Detect which cell encompasses the target text, then output its [X, Y] center coordinate. 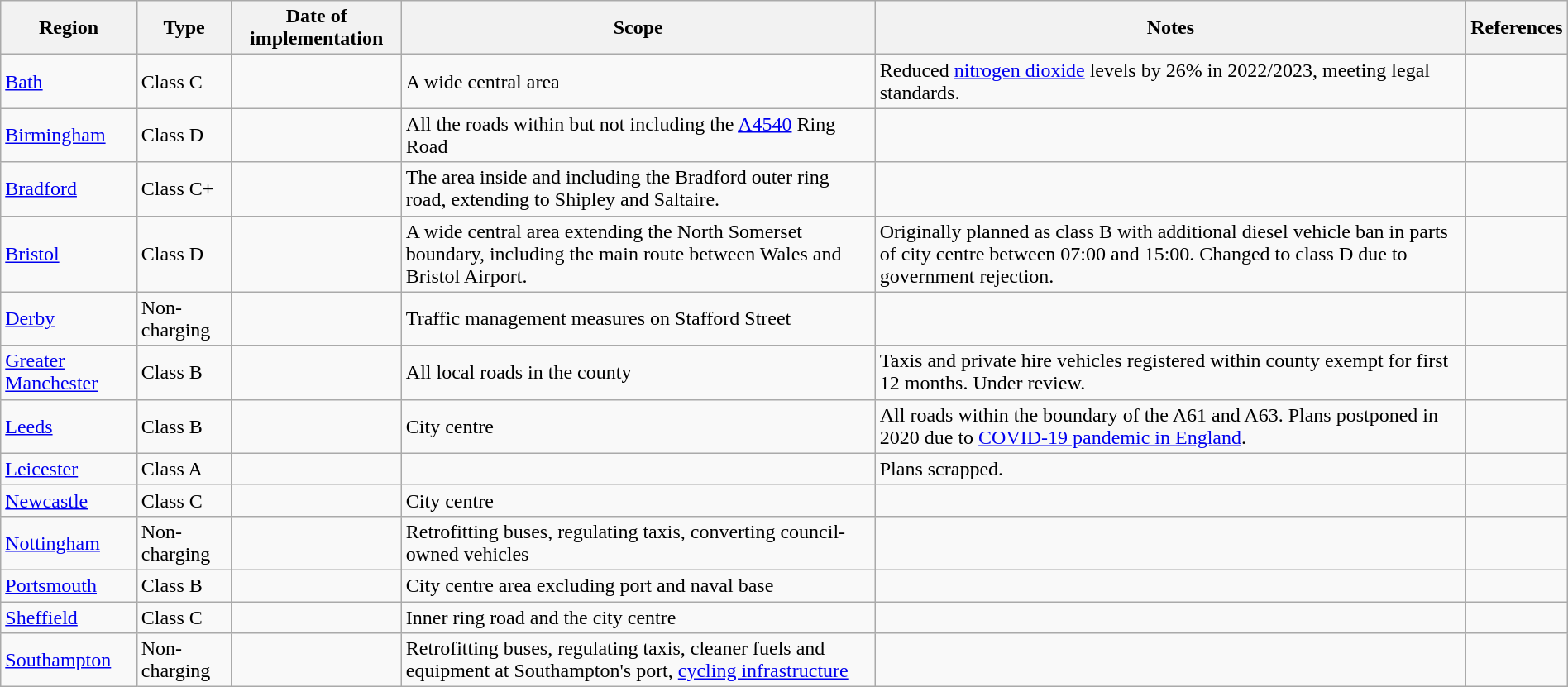
A wide central area extending the North Somerset boundary, including the main route between Wales and Bristol Airport. [638, 254]
Traffic management measures on Stafford Street [638, 319]
Date of implementation [316, 28]
A wide central area [638, 81]
Southampton [69, 660]
Taxis and private hire vehicles registered within county exempt for first 12 months. Under review. [1170, 372]
Scope [638, 28]
Derby [69, 319]
Sheffield [69, 618]
The area inside and including the Bradford outer ring road, extending to Shipley and Saltaire. [638, 188]
Retrofitting buses, regulating taxis, converting council-owned vehicles [638, 542]
Notes [1170, 28]
Leicester [69, 469]
References [1517, 28]
Class C+ [184, 188]
Retrofitting buses, regulating taxis, cleaner fuels and equipment at Southampton's port, cycling infrastructure [638, 660]
Bath [69, 81]
Inner ring road and the city centre [638, 618]
Newcastle [69, 500]
Type [184, 28]
Reduced nitrogen dioxide levels by 26% in 2022/2023, meeting legal standards. [1170, 81]
Portsmouth [69, 585]
Bristol [69, 254]
Nottingham [69, 542]
Greater Manchester [69, 372]
Birmingham [69, 136]
Region [69, 28]
Leeds [69, 427]
Class A [184, 469]
All roads within the boundary of the A61 and A63. Plans postponed in 2020 due to COVID-19 pandemic in England. [1170, 427]
All the roads within but not including the A4540 Ring Road [638, 136]
Bradford [69, 188]
City centre area excluding port and naval base [638, 585]
Plans scrapped. [1170, 469]
All local roads in the county [638, 372]
